Find where the given text appears and provide that cell's center as [X, Y] coordinate. 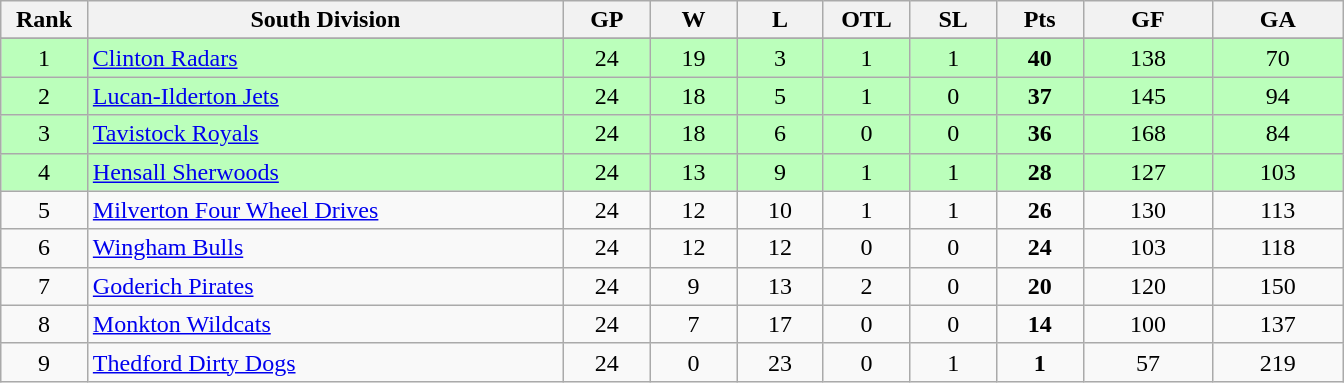
130 [1148, 210]
40 [1040, 58]
138 [1148, 58]
GP [608, 20]
113 [1278, 210]
70 [1278, 58]
36 [1040, 134]
28 [1040, 172]
8 [44, 324]
150 [1278, 286]
19 [694, 58]
168 [1148, 134]
W [694, 20]
94 [1278, 96]
20 [1040, 286]
Lucan-Ilderton Jets [325, 96]
17 [780, 324]
4 [44, 172]
OTL [866, 20]
Monkton Wildcats [325, 324]
137 [1278, 324]
118 [1278, 248]
127 [1148, 172]
14 [1040, 324]
120 [1148, 286]
37 [1040, 96]
Hensall Sherwoods [325, 172]
South Division [325, 20]
L [780, 20]
SL [954, 20]
Wingham Bulls [325, 248]
100 [1148, 324]
84 [1278, 134]
Goderich Pirates [325, 286]
Milverton Four Wheel Drives [325, 210]
Rank [44, 20]
Pts [1040, 20]
Clinton Radars [325, 58]
23 [780, 362]
26 [1040, 210]
GA [1278, 20]
Tavistock Royals [325, 134]
57 [1148, 362]
10 [780, 210]
GF [1148, 20]
Thedford Dirty Dogs [325, 362]
219 [1278, 362]
145 [1148, 96]
